From the cell containing the given text, extract its center point as (x, y) coordinate. 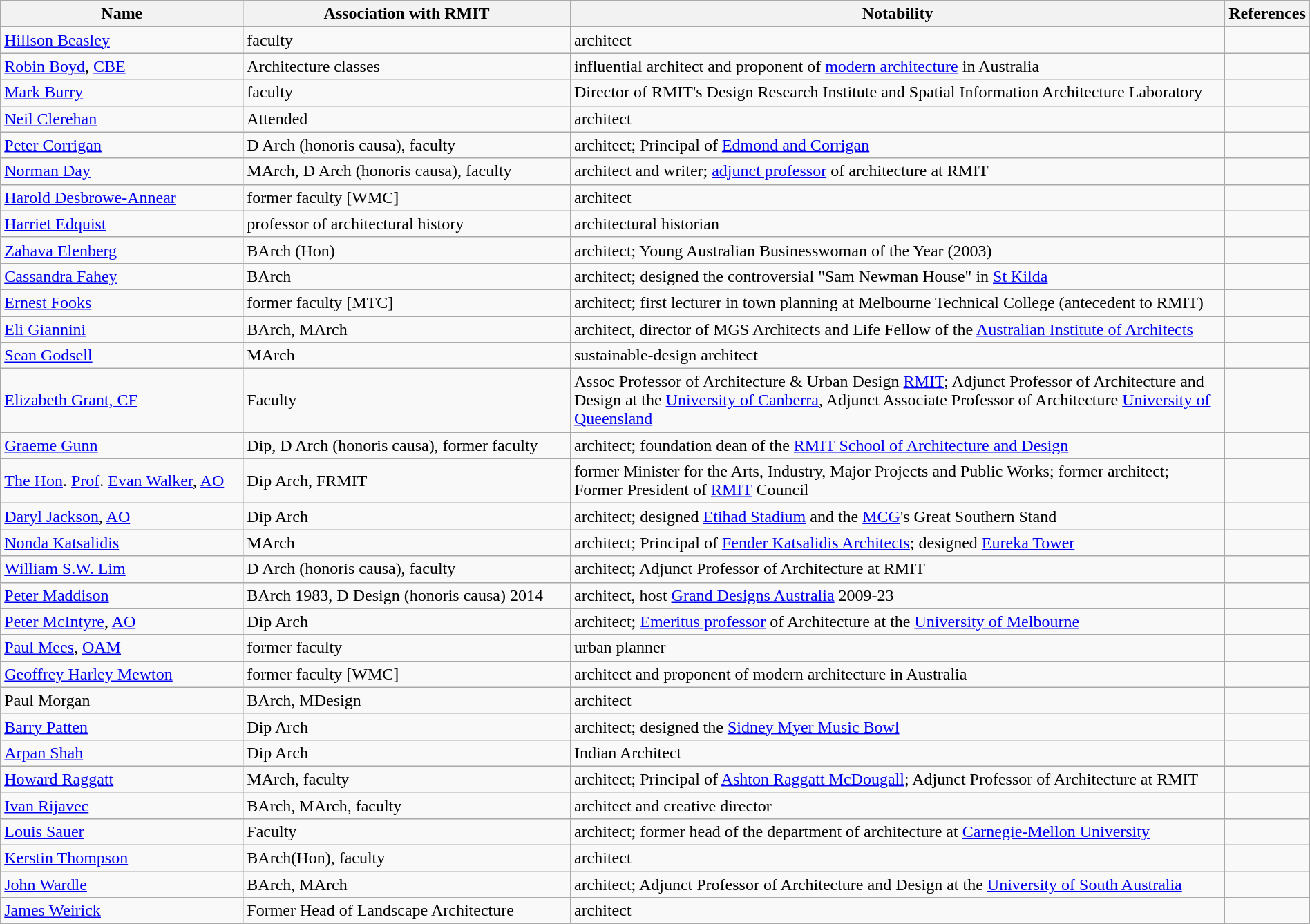
Peter McIntyre, AO (122, 622)
architect, host Grand Designs Australia 2009-23 (897, 595)
Kerstin Thompson (122, 858)
Architecture classes (407, 66)
Graeme Gunn (122, 445)
Former Head of Landscape Architecture (407, 911)
architect; designed Etihad Stadium and the MCG's Great Southern Stand (897, 517)
architectural historian (897, 224)
Louis Sauer (122, 832)
Sean Godsell (122, 356)
architect; Principal of Fender Katsalidis Architects; designed Eureka Tower (897, 543)
Barry Patten (122, 726)
influential architect and proponent of modern architecture in Australia (897, 66)
architect; Adjunct Professor of Architecture and Design at the University of South Australia (897, 885)
Arpan Shah (122, 753)
Norman Day (122, 171)
Paul Mees, OAM (122, 648)
References (1267, 14)
The Hon. Prof. Evan Walker, AO (122, 481)
architect and creative director (897, 806)
Paul Morgan (122, 700)
MArch, D Arch (honoris causa), faculty (407, 171)
architect, director of MGS Architects and Life Fellow of the Australian Institute of Architects (897, 329)
Dip, D Arch (honoris causa), former faculty (407, 445)
former faculty (407, 648)
James Weirick (122, 911)
Geoffrey Harley Mewton (122, 674)
Association with RMIT (407, 14)
Neil Clerehan (122, 119)
Attended (407, 119)
Notability (897, 14)
Elizabeth Grant, CF (122, 401)
Indian Architect (897, 753)
Ernest Fooks (122, 302)
architect; designed the controversial "Sam Newman House" in St Kilda (897, 276)
Robin Boyd, CBE (122, 66)
Mark Burry (122, 93)
Eli Giannini (122, 329)
urban planner (897, 648)
architect and proponent of modern architecture in Australia (897, 674)
Director of RMIT's Design Research Institute and Spatial Information Architecture Laboratory (897, 93)
Ivan Rijavec (122, 806)
Nonda Katsalidis (122, 543)
Daryl Jackson, AO (122, 517)
architect; Young Australian Businesswoman of the Year (2003) (897, 250)
William S.W. Lim (122, 569)
sustainable-design architect (897, 356)
BArch, MArch, faculty (407, 806)
Peter Corrigan (122, 145)
BArch 1983, D Design (honoris causa) 2014 (407, 595)
BArch, MDesign (407, 700)
Howard Raggatt (122, 779)
Zahava Elenberg (122, 250)
Dip Arch, FRMIT (407, 481)
former faculty [MTC] (407, 302)
Peter Maddison (122, 595)
former Minister for the Arts, Industry, Major Projects and Public Works; former architect; Former President of RMIT Council (897, 481)
Name (122, 14)
architect; first lecturer in town planning at Melbourne Technical College (antecedent to RMIT) (897, 302)
Cassandra Fahey (122, 276)
architect; foundation dean of the RMIT School of Architecture and Design (897, 445)
architect; Principal of Edmond and Corrigan (897, 145)
architect; Principal of Ashton Raggatt McDougall; Adjunct Professor of Architecture at RMIT (897, 779)
architect; Adjunct Professor of Architecture at RMIT (897, 569)
MArch, faculty (407, 779)
architect and writer; adjunct professor of architecture at RMIT (897, 171)
Harold Desbrowe-Annear (122, 198)
Harriet Edquist (122, 224)
professor of architectural history (407, 224)
architect; former head of the department of architecture at Carnegie-Mellon University (897, 832)
BArch (Hon) (407, 250)
architect; Emeritus professor of Architecture at the University of Melbourne (897, 622)
BArch(Hon), faculty (407, 858)
architect; designed the Sidney Myer Music Bowl (897, 726)
Hillson Beasley (122, 40)
BArch (407, 276)
John Wardle (122, 885)
